Extract the (X, Y) coordinate from the center of the cell holding the provided text.  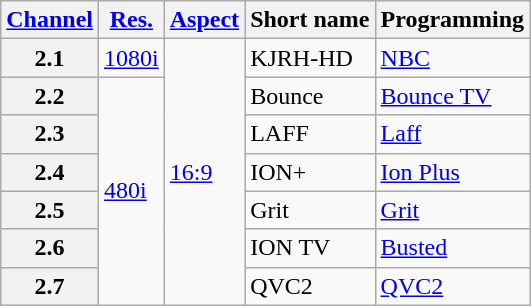
Ion Plus (452, 172)
2.4 (50, 172)
KJRH-HD (310, 58)
ION TV (310, 248)
Aspect (204, 20)
ION+ (310, 172)
1080i (132, 58)
LAFF (310, 134)
2.7 (50, 286)
NBC (452, 58)
Bounce TV (452, 96)
Bounce (310, 96)
2.2 (50, 96)
2.5 (50, 210)
Programming (452, 20)
16:9 (204, 172)
Busted (452, 248)
Channel (50, 20)
Laff (452, 134)
Short name (310, 20)
2.3 (50, 134)
2.1 (50, 58)
2.6 (50, 248)
Res. (132, 20)
480i (132, 191)
